Pinpoint the cell where the given text exists, returning its (x, y) midpoint coordinate. 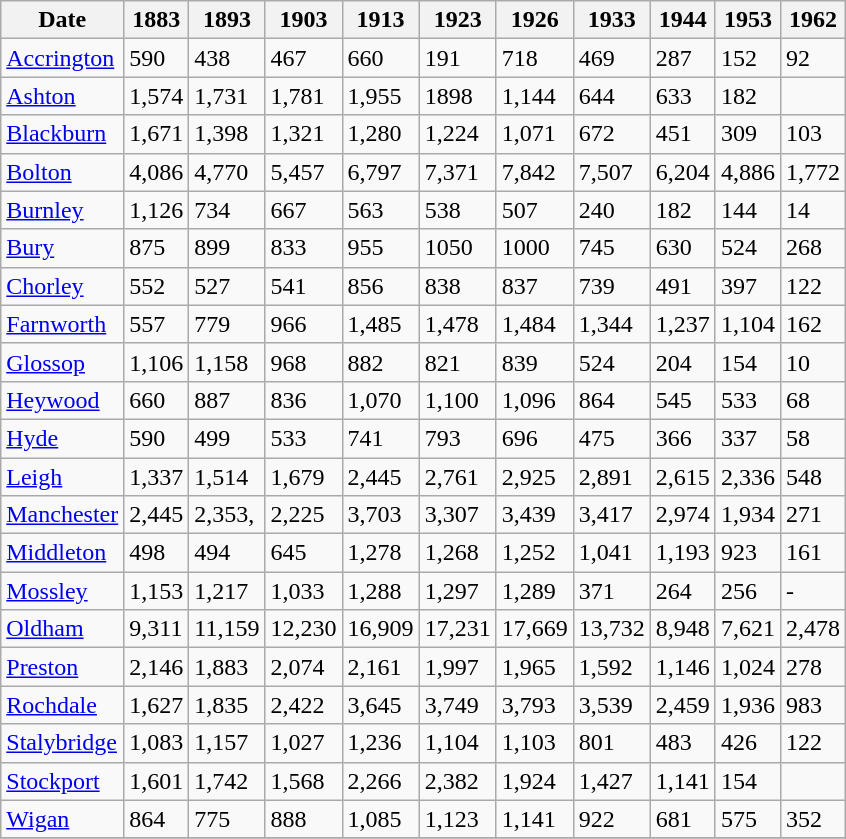
16,909 (380, 629)
256 (748, 591)
1,153 (156, 591)
1,924 (534, 781)
371 (612, 591)
309 (748, 134)
1,280 (380, 134)
745 (612, 248)
2,146 (156, 667)
10 (812, 362)
2,761 (458, 477)
1,083 (156, 743)
Mossley (62, 591)
527 (227, 286)
1,096 (534, 400)
1944 (682, 20)
630 (682, 248)
3,645 (380, 705)
1,085 (380, 819)
3,439 (534, 515)
1,288 (380, 591)
1,224 (458, 134)
775 (227, 819)
541 (304, 286)
3,749 (458, 705)
1,936 (748, 705)
1,679 (304, 477)
856 (380, 286)
1,157 (227, 743)
3,417 (612, 515)
Wigan (62, 819)
451 (682, 134)
923 (748, 553)
191 (458, 58)
966 (304, 324)
734 (227, 210)
1,123 (458, 819)
426 (748, 743)
278 (812, 667)
1,024 (748, 667)
2,422 (304, 705)
1,278 (380, 553)
2,459 (682, 705)
1,601 (156, 781)
1,592 (612, 667)
1893 (227, 20)
498 (156, 553)
204 (682, 362)
7,371 (458, 172)
545 (682, 400)
1,742 (227, 781)
3,307 (458, 515)
Leigh (62, 477)
779 (227, 324)
1,671 (156, 134)
366 (682, 438)
271 (812, 515)
557 (156, 324)
1,158 (227, 362)
397 (748, 286)
4,886 (748, 172)
1923 (458, 20)
Glossop (62, 362)
2,382 (458, 781)
1,321 (304, 134)
1933 (612, 20)
Oldham (62, 629)
- (812, 591)
1,835 (227, 705)
983 (812, 705)
287 (682, 58)
483 (682, 743)
1,070 (380, 400)
2,974 (682, 515)
1,217 (227, 591)
1,731 (227, 96)
92 (812, 58)
Chorley (62, 286)
1,144 (534, 96)
837 (534, 286)
955 (380, 248)
12,230 (304, 629)
337 (748, 438)
Blackburn (62, 134)
Bolton (62, 172)
888 (304, 819)
739 (612, 286)
793 (458, 438)
1,103 (534, 743)
1,574 (156, 96)
5,457 (304, 172)
696 (534, 438)
1,106 (156, 362)
1,514 (227, 477)
Hyde (62, 438)
9,311 (156, 629)
4,770 (227, 172)
2,336 (748, 477)
1903 (304, 20)
741 (380, 438)
1,337 (156, 477)
13,732 (612, 629)
1,427 (612, 781)
1,237 (682, 324)
499 (227, 438)
2,161 (380, 667)
Manchester (62, 515)
1,100 (458, 400)
672 (612, 134)
1953 (748, 20)
6,204 (682, 172)
Accrington (62, 58)
162 (812, 324)
644 (612, 96)
681 (682, 819)
575 (748, 819)
1,041 (612, 553)
438 (227, 58)
144 (748, 210)
17,231 (458, 629)
491 (682, 286)
2,353, (227, 515)
645 (304, 553)
161 (812, 553)
1962 (812, 20)
475 (612, 438)
2,891 (612, 477)
667 (304, 210)
1,126 (156, 210)
6,797 (380, 172)
8,948 (682, 629)
264 (682, 591)
2,478 (812, 629)
1,484 (534, 324)
1,568 (304, 781)
1,252 (534, 553)
1,627 (156, 705)
4,086 (156, 172)
563 (380, 210)
1,883 (227, 667)
1,781 (304, 96)
Stalybridge (62, 743)
633 (682, 96)
801 (612, 743)
152 (748, 58)
548 (812, 477)
838 (458, 286)
1,344 (612, 324)
882 (380, 362)
7,621 (748, 629)
1,236 (380, 743)
1913 (380, 20)
1,289 (534, 591)
467 (304, 58)
1,997 (458, 667)
1,485 (380, 324)
469 (612, 58)
494 (227, 553)
Date (62, 20)
875 (156, 248)
2,225 (304, 515)
Farnworth (62, 324)
922 (612, 819)
Ashton (62, 96)
Heywood (62, 400)
821 (458, 362)
718 (534, 58)
240 (612, 210)
268 (812, 248)
68 (812, 400)
1,027 (304, 743)
839 (534, 362)
1,297 (458, 591)
887 (227, 400)
899 (227, 248)
1,478 (458, 324)
Stockport (62, 781)
2,074 (304, 667)
14 (812, 210)
1,146 (682, 667)
1,268 (458, 553)
352 (812, 819)
1,193 (682, 553)
Bury (62, 248)
2,266 (380, 781)
836 (304, 400)
Preston (62, 667)
1,033 (304, 591)
968 (304, 362)
1926 (534, 20)
1,071 (534, 134)
1883 (156, 20)
58 (812, 438)
507 (534, 210)
Burnley (62, 210)
1000 (534, 248)
Middleton (62, 553)
11,159 (227, 629)
1050 (458, 248)
3,539 (612, 705)
552 (156, 286)
103 (812, 134)
Rochdale (62, 705)
538 (458, 210)
7,842 (534, 172)
2,615 (682, 477)
833 (304, 248)
7,507 (612, 172)
3,703 (380, 515)
1898 (458, 96)
1,772 (812, 172)
1,934 (748, 515)
3,793 (534, 705)
1,955 (380, 96)
17,669 (534, 629)
2,925 (534, 477)
1,965 (534, 667)
1,398 (227, 134)
